Find where the given text appears and provide that cell's center as (x, y) coordinate. 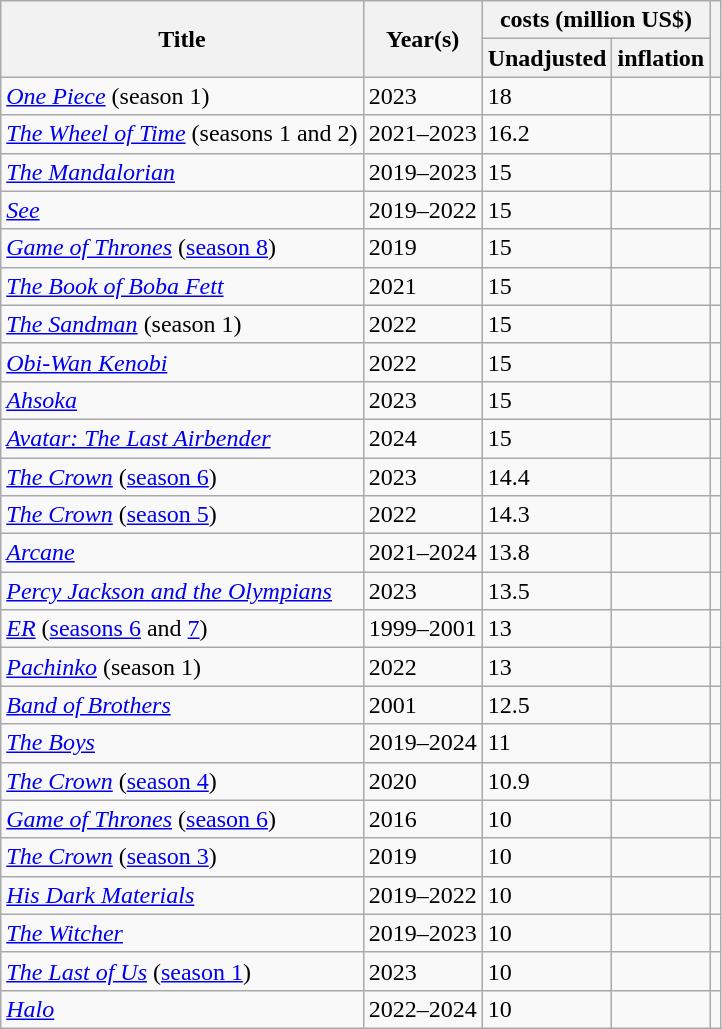
2016 (422, 819)
Ahsoka (182, 400)
Avatar: The Last Airbender (182, 438)
2020 (422, 781)
2001 (422, 705)
Game of Thrones (season 6) (182, 819)
The Last of Us (season 1) (182, 971)
Percy Jackson and the Olympians (182, 591)
2021–2023 (422, 134)
The Wheel of Time (seasons 1 and 2) (182, 134)
The Book of Boba Fett (182, 286)
Year(s) (422, 39)
Game of Thrones (season 8) (182, 248)
Obi-Wan Kenobi (182, 362)
16.2 (547, 134)
18 (547, 96)
Title (182, 39)
The Crown (season 5) (182, 515)
costs (million US$) (596, 20)
2022–2024 (422, 1009)
2024 (422, 438)
inflation (661, 58)
Halo (182, 1009)
2019–2024 (422, 743)
13.5 (547, 591)
The Sandman (season 1) (182, 324)
14.4 (547, 477)
ER (seasons 6 and 7) (182, 629)
The Mandalorian (182, 172)
14.3 (547, 515)
One Piece (season 1) (182, 96)
12.5 (547, 705)
Unadjusted (547, 58)
11 (547, 743)
His Dark Materials (182, 895)
13.8 (547, 553)
10.9 (547, 781)
The Witcher (182, 933)
2021 (422, 286)
The Boys (182, 743)
The Crown (season 6) (182, 477)
The Crown (season 3) (182, 857)
Arcane (182, 553)
Pachinko (season 1) (182, 667)
1999–2001 (422, 629)
See (182, 210)
2021–2024 (422, 553)
The Crown (season 4) (182, 781)
Band of Brothers (182, 705)
